Scan for the cell matching the given text and deliver its (x, y) coordinate at center. 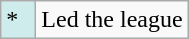
Led the league (112, 20)
* (18, 20)
